Locate the cell with the specified text and output its [x, y] center coordinate. 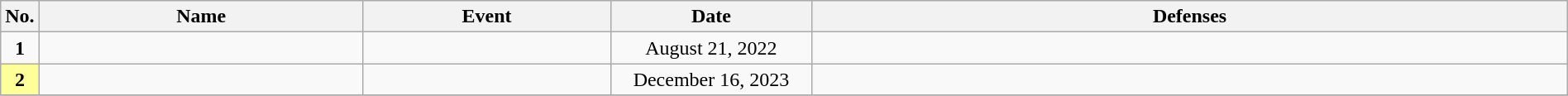
December 16, 2023 [711, 79]
2 [20, 79]
August 21, 2022 [711, 48]
No. [20, 17]
Date [711, 17]
1 [20, 48]
Event [486, 17]
Defenses [1189, 17]
Name [201, 17]
